Provide the [X, Y] coordinate of the cell's center where the given text is located.  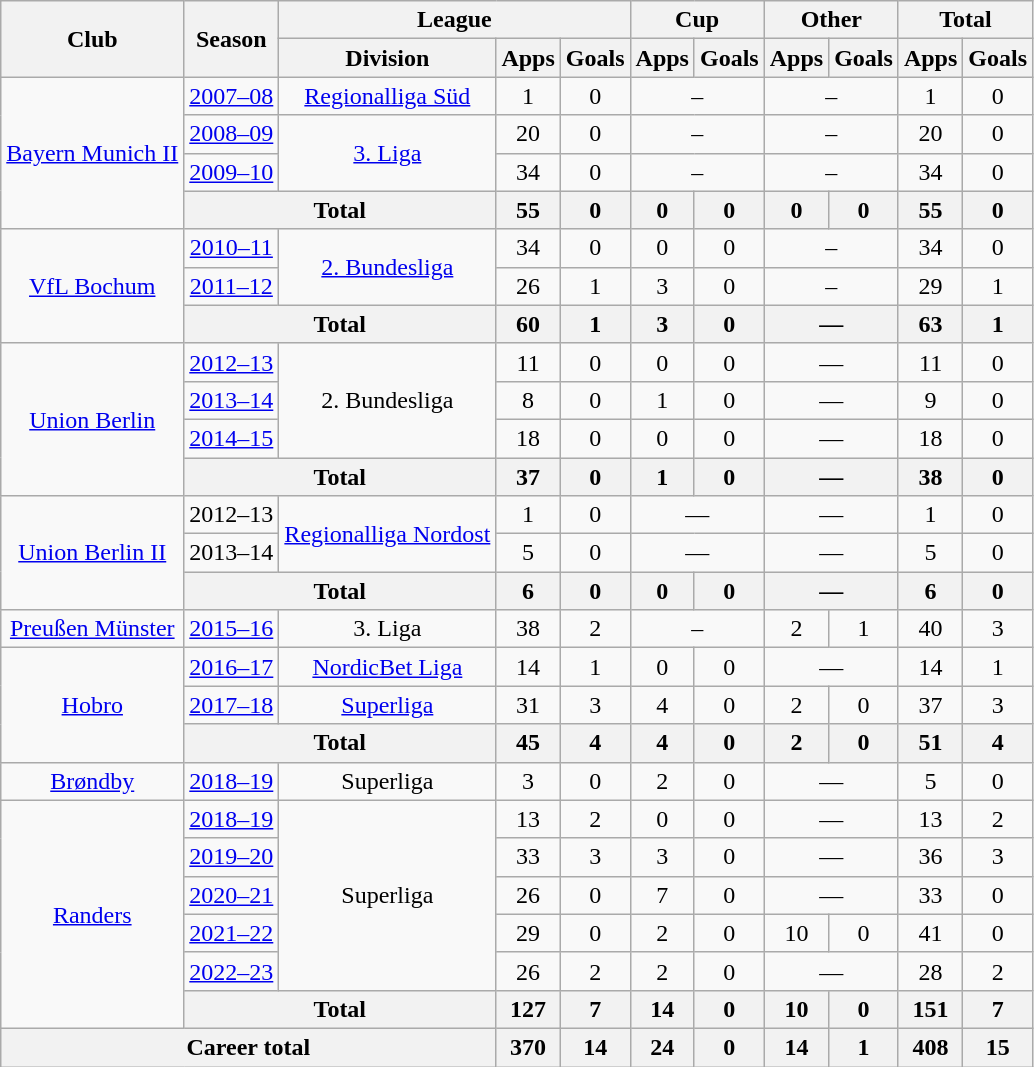
2009–10 [232, 172]
Season [232, 39]
2007–08 [232, 96]
Union Berlin [92, 419]
2008–09 [232, 134]
2010–11 [232, 248]
127 [528, 1009]
60 [528, 324]
Regionalliga Nordost [388, 534]
Cup [697, 20]
Career total [248, 1047]
Union Berlin II [92, 553]
2017–18 [232, 705]
2019–20 [232, 857]
2020–21 [232, 895]
151 [930, 1009]
63 [930, 324]
Regionalliga Süd [388, 96]
2011–12 [232, 286]
9 [930, 400]
24 [662, 1047]
41 [930, 933]
408 [930, 1047]
2015–16 [232, 629]
2022–23 [232, 971]
Division [388, 58]
45 [528, 743]
40 [930, 629]
51 [930, 743]
League [454, 20]
Brøndby [92, 781]
Preußen Münster [92, 629]
8 [528, 400]
Bayern Munich II [92, 153]
28 [930, 971]
Other [831, 20]
NordicBet Liga [388, 667]
2016–17 [232, 667]
Randers [92, 914]
370 [528, 1047]
2021–22 [232, 933]
15 [998, 1047]
2014–15 [232, 438]
36 [930, 857]
Club [92, 39]
Hobro [92, 705]
VfL Bochum [92, 286]
31 [528, 705]
